For the text-containing cell, return its midpoint in [X, Y] coordinate format. 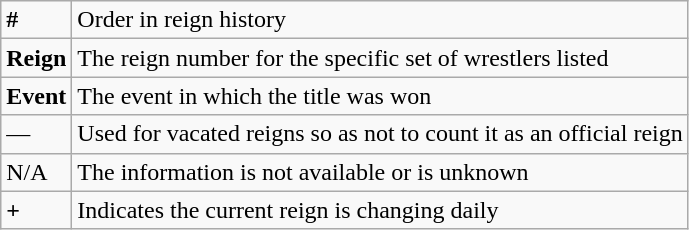
Indicates the current reign is changing daily [380, 210]
— [36, 134]
The event in which the title was won [380, 96]
Used for vacated reigns so as not to count it as an official reign [380, 134]
Order in reign history [380, 20]
+ [36, 210]
# [36, 20]
Event [36, 96]
Reign [36, 58]
The reign number for the specific set of wrestlers listed [380, 58]
The information is not available or is unknown [380, 172]
N/A [36, 172]
